Return (X, Y) of the center of cell containing provided text 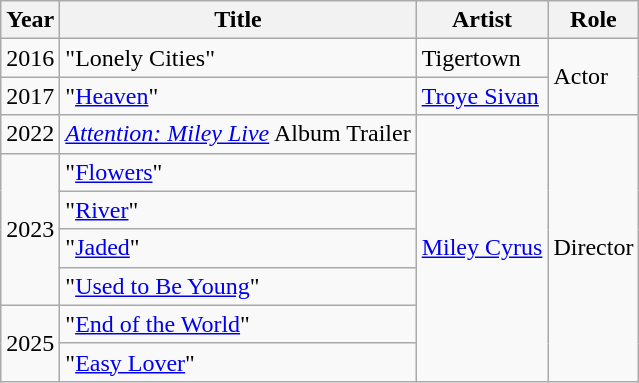
2022 (30, 134)
"Heaven" (238, 96)
Director (594, 248)
Tigertown (482, 58)
Attention: Miley Live Album Trailer (238, 134)
Title (238, 20)
Actor (594, 77)
"Easy Lover" (238, 362)
2016 (30, 58)
2017 (30, 96)
Miley Cyrus (482, 248)
Role (594, 20)
"River" (238, 210)
Artist (482, 20)
2023 (30, 229)
Troye Sivan (482, 96)
"Used to Be Young" (238, 286)
"Jaded" (238, 248)
"Flowers" (238, 172)
"End of the World" (238, 324)
2025 (30, 343)
Year (30, 20)
"Lonely Cities" (238, 58)
